Return the [x, y] coordinate for the center point of the cell that contains the specified text.  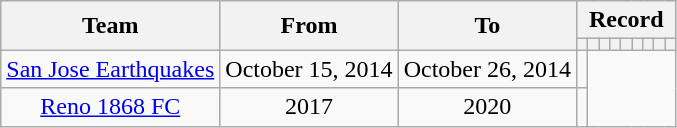
To [487, 26]
San Jose Earthquakes [110, 69]
Record [626, 20]
2017 [309, 107]
October 26, 2014 [487, 69]
2020 [487, 107]
October 15, 2014 [309, 69]
Reno 1868 FC [110, 107]
Team [110, 26]
From [309, 26]
